Provide the [x, y] coordinate of the cell's center where the given text is located.  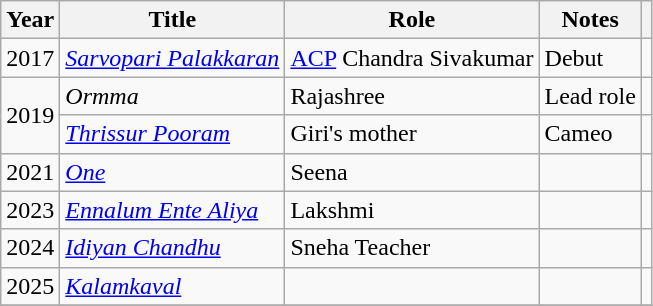
Sarvopari Palakkaran [172, 58]
Lakshmi [412, 210]
2019 [30, 115]
Lead role [590, 96]
Rajashree [412, 96]
2017 [30, 58]
Idiyan Chandhu [172, 248]
Sneha Teacher [412, 248]
2021 [30, 172]
Seena [412, 172]
2025 [30, 286]
Year [30, 20]
Debut [590, 58]
Kalamkaval [172, 286]
Ormma [172, 96]
Title [172, 20]
2024 [30, 248]
Role [412, 20]
One [172, 172]
Ennalum Ente Aliya [172, 210]
2023 [30, 210]
Cameo [590, 134]
ACP Chandra Sivakumar [412, 58]
Notes [590, 20]
Thrissur Pooram [172, 134]
Giri's mother [412, 134]
